Identify which cell holds the provided text, then report its (x, y) central coordinate. 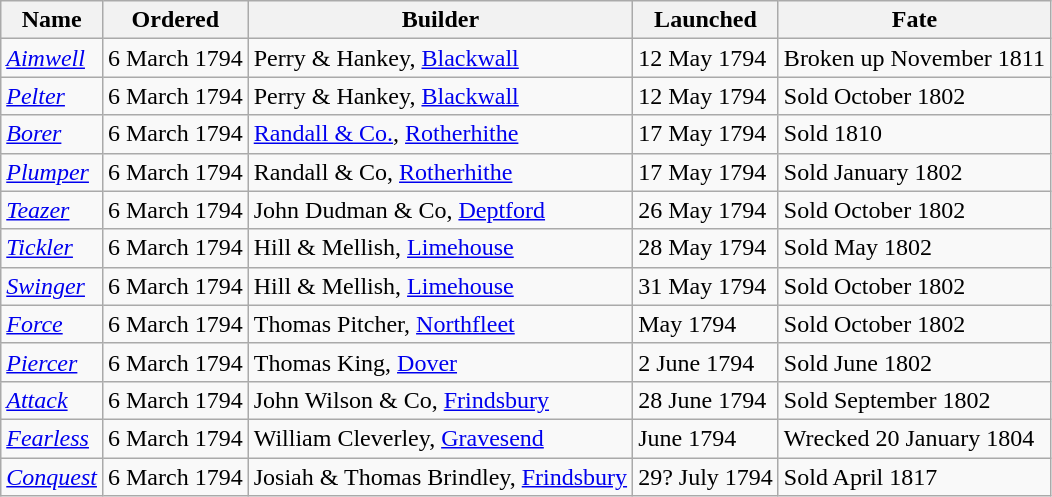
Tickler (52, 248)
Name (52, 20)
Sold April 1817 (914, 477)
John Wilson & Co, Frindsbury (440, 400)
29? July 1794 (706, 477)
Sold 1810 (914, 134)
28 May 1794 (706, 248)
John Dudman & Co, Deptford (440, 210)
Thomas King, Dover (440, 362)
31 May 1794 (706, 286)
Thomas Pitcher, Northfleet (440, 324)
Broken up November 1811 (914, 58)
Josiah & Thomas Brindley, Frindsbury (440, 477)
Ordered (175, 20)
Randall & Co, Rotherhithe (440, 172)
Builder (440, 20)
Borer (52, 134)
Fate (914, 20)
Fearless (52, 438)
William Cleverley, Gravesend (440, 438)
Plumper (52, 172)
26 May 1794 (706, 210)
June 1794 (706, 438)
Teazer (52, 210)
Sold May 1802 (914, 248)
Randall & Co., Rotherhithe (440, 134)
Piercer (52, 362)
28 June 1794 (706, 400)
Swinger (52, 286)
Attack (52, 400)
Aimwell (52, 58)
Pelter (52, 96)
Sold January 1802 (914, 172)
2 June 1794 (706, 362)
Wrecked 20 January 1804 (914, 438)
May 1794 (706, 324)
Force (52, 324)
Sold September 1802 (914, 400)
Conquest (52, 477)
Launched (706, 20)
Sold June 1802 (914, 362)
